Identify which cell holds the provided text, then report its [X, Y] central coordinate. 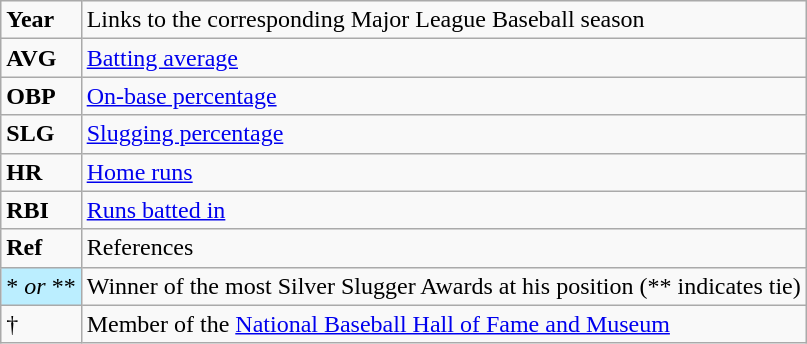
Member of the National Baseball Hall of Fame and Museum [444, 324]
Batting average [444, 58]
Year [41, 20]
† [41, 324]
Home runs [444, 172]
HR [41, 172]
Slugging percentage [444, 134]
SLG [41, 134]
AVG [41, 58]
Winner of the most Silver Slugger Awards at his position (** indicates tie) [444, 286]
Links to the corresponding Major League Baseball season [444, 20]
Runs batted in [444, 210]
References [444, 248]
RBI [41, 210]
* or ** [41, 286]
OBP [41, 96]
Ref [41, 248]
On-base percentage [444, 96]
